Scan for the cell matching the given text and deliver its (X, Y) coordinate at center. 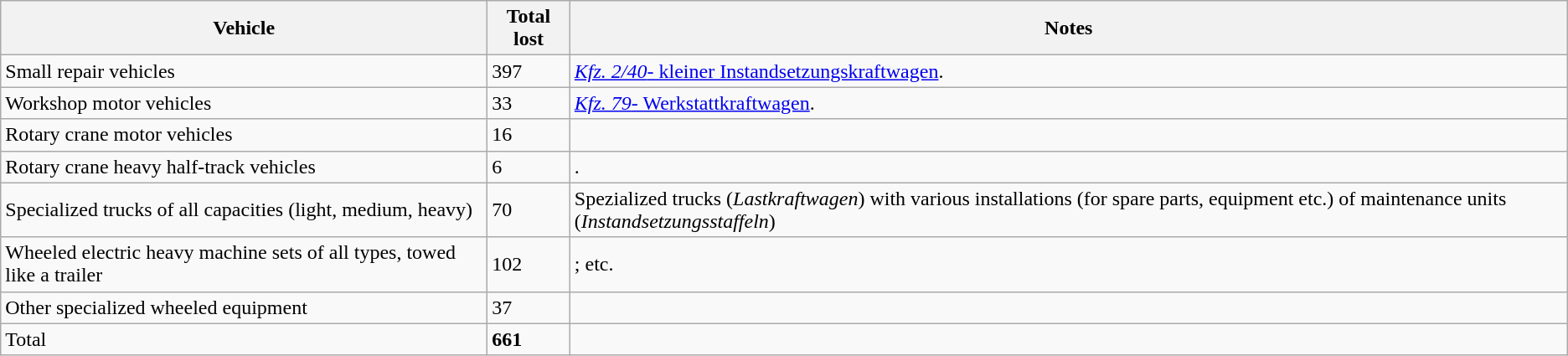
Kfz. 79- Werkstattkraftwagen. (1069, 103)
; etc. (1069, 265)
661 (529, 339)
Notes (1069, 28)
Specialized trucks of all capacities (light, medium, heavy) (245, 209)
37 (529, 307)
Total (245, 339)
Total lost (529, 28)
Kfz. 2/40- kleiner Instandsetzungskraftwagen. (1069, 71)
. (1069, 167)
16 (529, 135)
Workshop motor vehicles (245, 103)
Spezialized trucks (Lastkraftwagen) with various installations (for spare parts, equipment etc.) of maintenance units (Instandsetzungsstaffeln) (1069, 209)
33 (529, 103)
Rotary crane heavy half-track vehicles (245, 167)
Wheeled electric heavy machine sets of all types, towed like a trailer (245, 265)
397 (529, 71)
Other specialized wheeled equipment (245, 307)
Rotary crane motor vehicles (245, 135)
6 (529, 167)
Vehicle (245, 28)
Small repair vehicles (245, 71)
102 (529, 265)
70 (529, 209)
